Detect which cell encompasses the target text, then output its [X, Y] center coordinate. 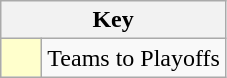
Teams to Playoffs [134, 58]
Key [114, 20]
